Find where the given text appears and provide that cell's center as [X, Y] coordinate. 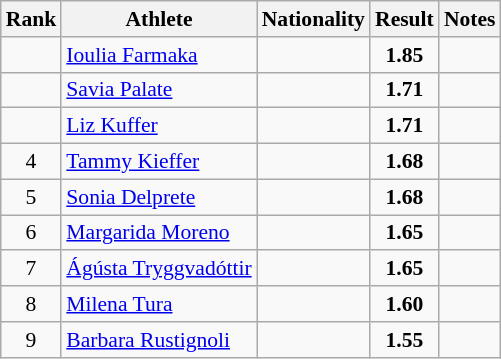
Sonia Delprete [158, 197]
1.55 [404, 340]
Nationality [314, 19]
7 [32, 269]
Milena Tura [158, 304]
5 [32, 197]
Tammy Kieffer [158, 162]
Liz Kuffer [158, 126]
Athlete [158, 19]
6 [32, 233]
Notes [470, 19]
Margarida Moreno [158, 233]
Savia Palate [158, 90]
Rank [32, 19]
8 [32, 304]
Barbara Rustignoli [158, 340]
1.85 [404, 55]
Ágústa Tryggvadóttir [158, 269]
9 [32, 340]
4 [32, 162]
Ioulia Farmaka [158, 55]
Result [404, 19]
1.60 [404, 304]
